Scan for the cell matching the given text and deliver its (X, Y) coordinate at center. 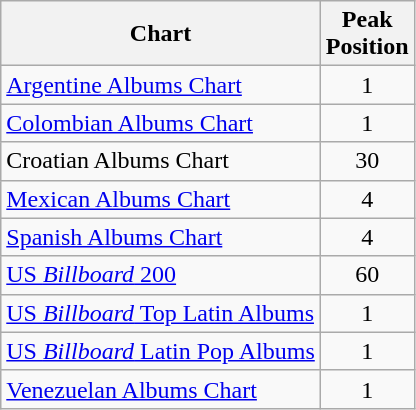
Croatian Albums Chart (161, 161)
Spanish Albums Chart (161, 237)
Venezuelan Albums Chart (161, 389)
PeakPosition (367, 34)
30 (367, 161)
Mexican Albums Chart (161, 199)
Chart (161, 34)
Argentine Albums Chart (161, 85)
US Billboard 200 (161, 275)
US Billboard Top Latin Albums (161, 313)
60 (367, 275)
US Billboard Latin Pop Albums (161, 351)
Colombian Albums Chart (161, 123)
